Return [X, Y] of the center of cell containing provided text 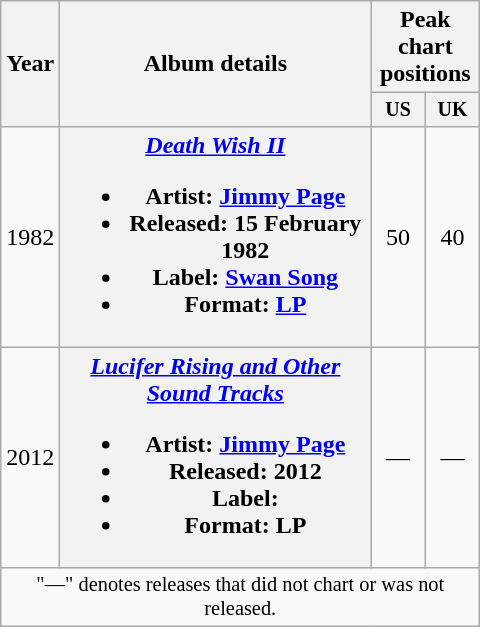
40 [452, 236]
"—" denotes releases that did not chart or was not released. [240, 597]
US [398, 110]
Album details [216, 64]
Peak chart positions [426, 47]
50 [398, 236]
1982 [30, 236]
Year [30, 64]
Lucifer Rising and Other Sound TracksArtist: Jimmy PageReleased: 2012Label:Format: LP [216, 458]
Death Wish IIArtist: Jimmy PageReleased: 15 February 1982Label: Swan SongFormat: LP [216, 236]
2012 [30, 458]
UK [452, 110]
